Extract the (X, Y) coordinate from the center of the cell holding the provided text.  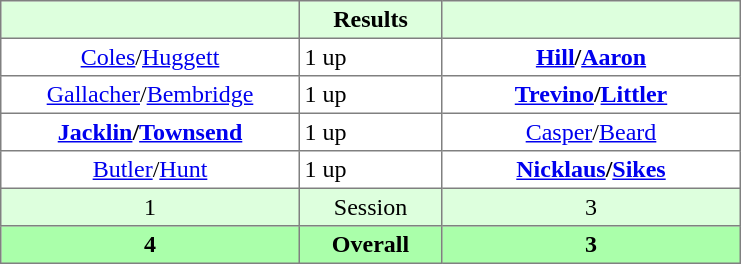
Trevino/Littler (591, 95)
Jacklin/Townsend (150, 132)
Butler/Hunt (150, 170)
Hill/Aaron (591, 57)
Nicklaus/Sikes (591, 170)
4 (150, 245)
Casper/Beard (591, 132)
1 (150, 207)
Overall (370, 245)
Session (370, 207)
Coles/Huggett (150, 57)
Gallacher/Bembridge (150, 95)
Results (370, 20)
